Extract the [x, y] coordinate from the center of the cell holding the provided text.  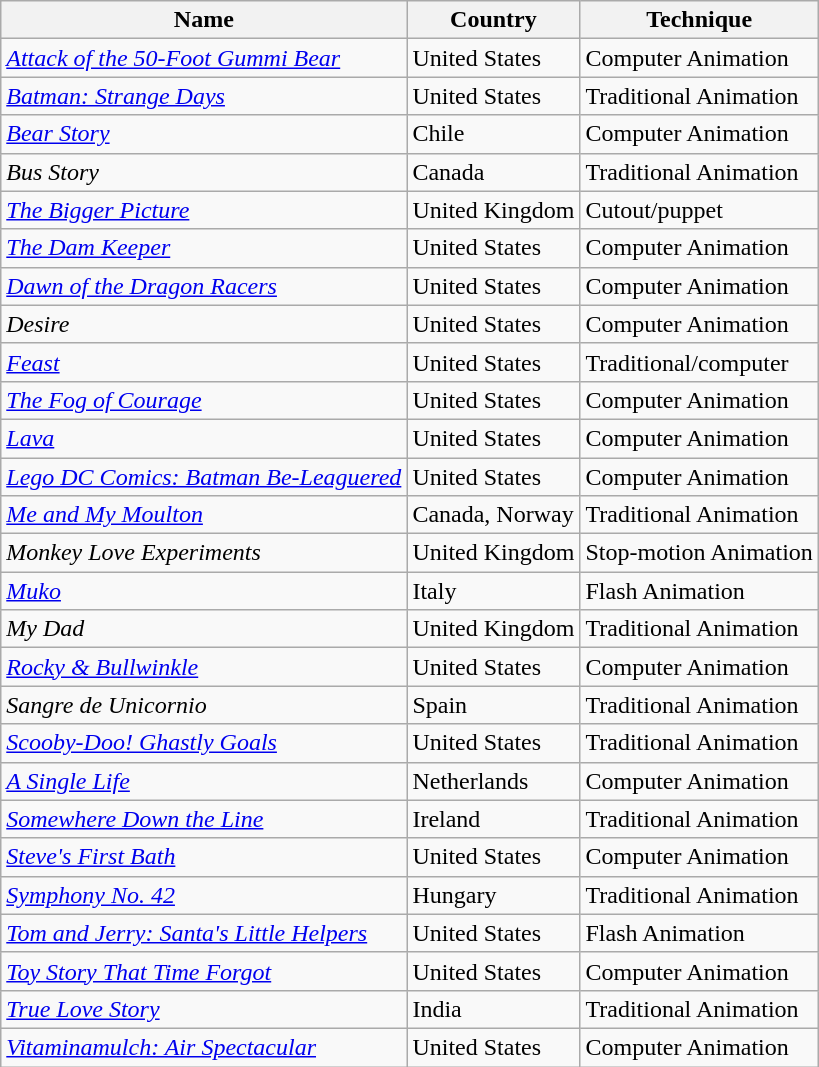
My Dad [204, 629]
Toy Story That Time Forgot [204, 971]
Name [204, 20]
Canada, Norway [494, 515]
Vitaminamulch: Air Spectacular [204, 1047]
Canada [494, 172]
Netherlands [494, 781]
Spain [494, 705]
Lava [204, 438]
Monkey Love Experiments [204, 553]
Italy [494, 591]
Hungary [494, 895]
A Single Life [204, 781]
Symphony No. 42 [204, 895]
Technique [699, 20]
The Bigger Picture [204, 210]
Dawn of the Dragon Racers [204, 286]
Bear Story [204, 134]
Bus Story [204, 172]
Tom and Jerry: Santa's Little Helpers [204, 933]
Me and My Moulton [204, 515]
Traditional/computer [699, 362]
Sangre de Unicornio [204, 705]
India [494, 1009]
Stop-motion Animation [699, 553]
Batman: Strange Days [204, 96]
Rocky & Bullwinkle [204, 667]
Country [494, 20]
The Dam Keeper [204, 248]
Desire [204, 324]
Chile [494, 134]
Cutout/puppet [699, 210]
Scooby-Doo! Ghastly Goals [204, 743]
The Fog of Courage [204, 400]
Lego DC Comics: Batman Be-Leaguered [204, 477]
Ireland [494, 819]
Feast [204, 362]
Muko [204, 591]
Steve's First Bath [204, 857]
Somewhere Down the Line [204, 819]
True Love Story [204, 1009]
Attack of the 50-Foot Gummi Bear [204, 58]
